Capture the cell that displays the provided text and extract its (x, y) central coordinate. 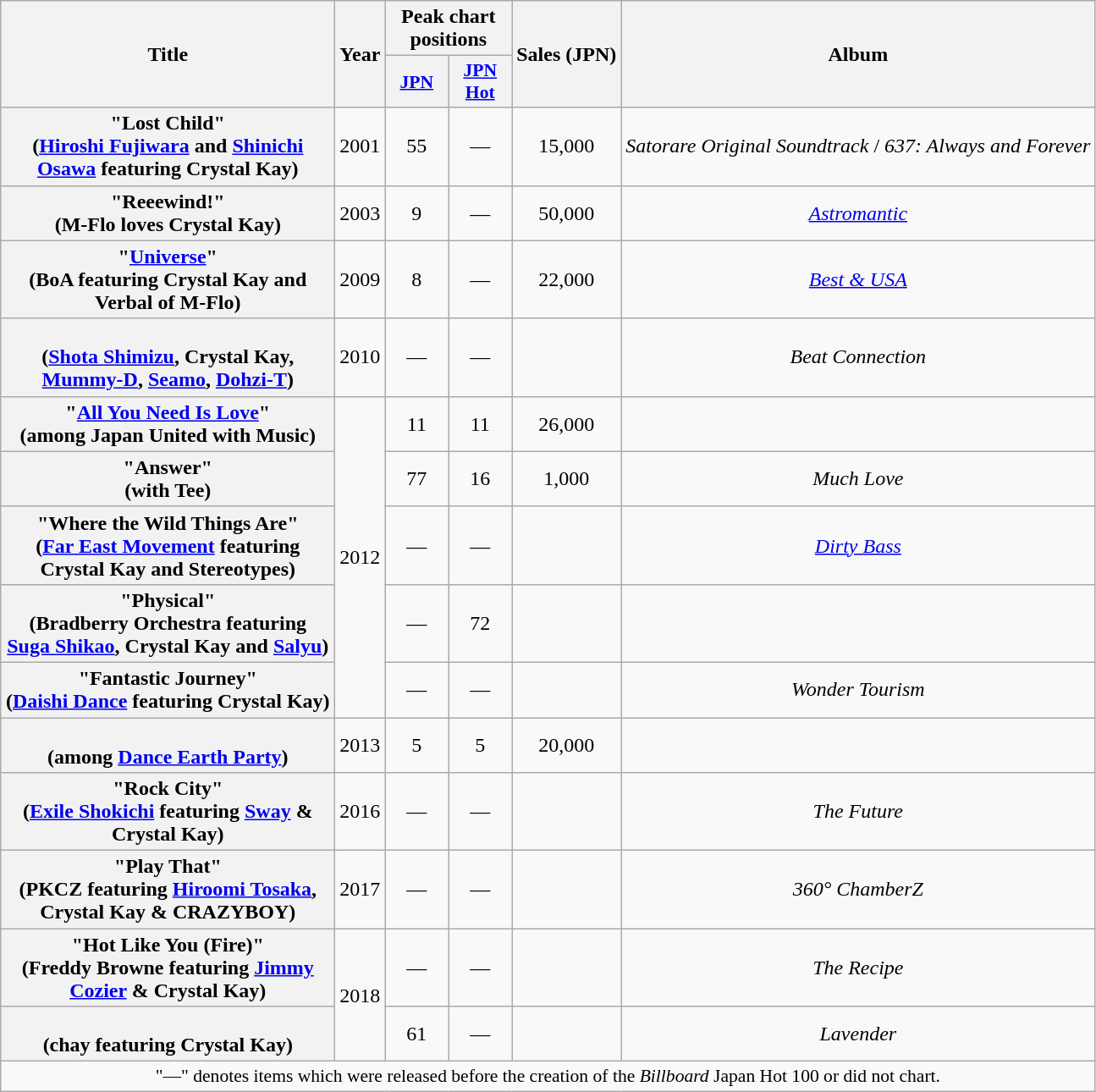
(Shota Shimizu, Crystal Kay, Mummy-D, Seamo, Dohzi-T) (168, 357)
"—" denotes items which were released before the creation of the Billboard Japan Hot 100 or did not chart. (548, 1077)
The Future (858, 812)
72 (481, 623)
The Recipe (858, 968)
1,000 (567, 479)
Dirty Bass (858, 545)
2012 (361, 557)
2016 (361, 812)
15,000 (567, 146)
Wonder Tourism (858, 689)
"Lost Child"(Hiroshi Fujiwara and Shinichi Osawa featuring Crystal Kay) (168, 146)
"Play That"(PKCZ featuring Hiroomi Tosaka, Crystal Kay & CRAZYBOY) (168, 890)
Album (858, 54)
16 (481, 479)
Beat Connection (858, 357)
"All You Need Is Love"(among Japan United with Music) (168, 423)
(chay featuring Crystal Kay) (168, 1034)
Satorare Original Soundtrack / 637: Always and Forever (858, 146)
Much Love (858, 479)
2009 (361, 279)
8 (416, 279)
Title (168, 54)
2017 (361, 890)
26,000 (567, 423)
61 (416, 1034)
"Rock City"(Exile Shokichi featuring Sway & Crystal Kay) (168, 812)
"Where the Wild Things Are"(Far East Movement featuring Crystal Kay and Stereotypes) (168, 545)
50,000 (567, 213)
2013 (361, 745)
Sales (JPN) (567, 54)
JPN (416, 81)
2010 (361, 357)
"Reeewind!"(M-Flo loves Crystal Kay) (168, 213)
Peak chart positions (449, 29)
77 (416, 479)
2018 (361, 995)
"Hot Like You (Fire)"(Freddy Browne featuring Jimmy Cozier & Crystal Kay) (168, 968)
2001 (361, 146)
"Fantastic Journey"(Daishi Dance featuring Crystal Kay) (168, 689)
9 (416, 213)
"Answer"(with Tee) (168, 479)
(among Dance Earth Party) (168, 745)
JPN Hot (481, 81)
"Universe"(BoA featuring Crystal Kay and Verbal of M-Flo) (168, 279)
360° ChamberZ (858, 890)
Astromantic (858, 213)
2003 (361, 213)
Best & USA (858, 279)
22,000 (567, 279)
Year (361, 54)
Lavender (858, 1034)
20,000 (567, 745)
55 (416, 146)
"Physical"(Bradberry Orchestra featuring Suga Shikao, Crystal Kay and Salyu) (168, 623)
